Return (X, Y) of the center of cell containing provided text 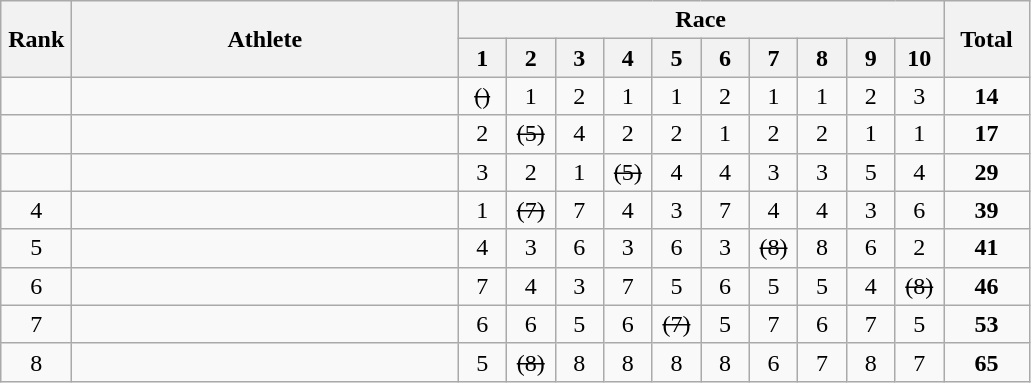
41 (987, 248)
10 (920, 58)
65 (987, 362)
Total (987, 39)
9 (870, 58)
29 (987, 172)
14 (987, 96)
53 (987, 324)
Athlete (265, 39)
() (482, 96)
17 (987, 134)
Race (701, 20)
39 (987, 210)
46 (987, 286)
Rank (36, 39)
